Extract the (x, y) coordinate from the center of the cell holding the provided text.  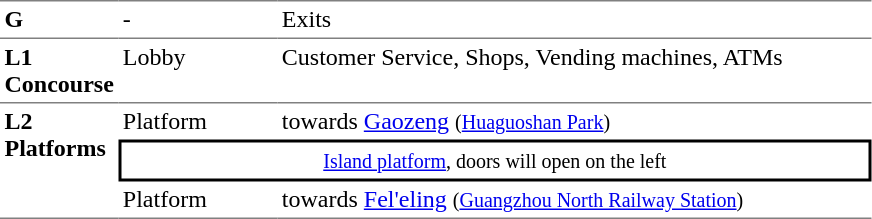
Island platform, doors will open on the left (494, 161)
- (198, 19)
L1Concourse (59, 71)
Customer Service, Shops, Vending machines, ATMs (574, 71)
Exits (574, 19)
G (59, 19)
Lobby (198, 71)
Platform (198, 122)
towards Gaozeng (Huaguoshan Park) (574, 122)
